Output the [X, Y] coordinate of the center of the cell containing the given text.  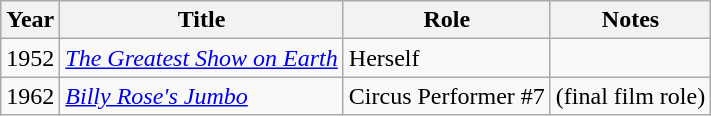
The Greatest Show on Earth [202, 58]
Title [202, 20]
Role [446, 20]
Notes [630, 20]
Herself [446, 58]
Year [30, 20]
(final film role) [630, 96]
1962 [30, 96]
Billy Rose's Jumbo [202, 96]
1952 [30, 58]
Circus Performer #7 [446, 96]
